Find where the given text appears and provide that cell's center as [X, Y] coordinate. 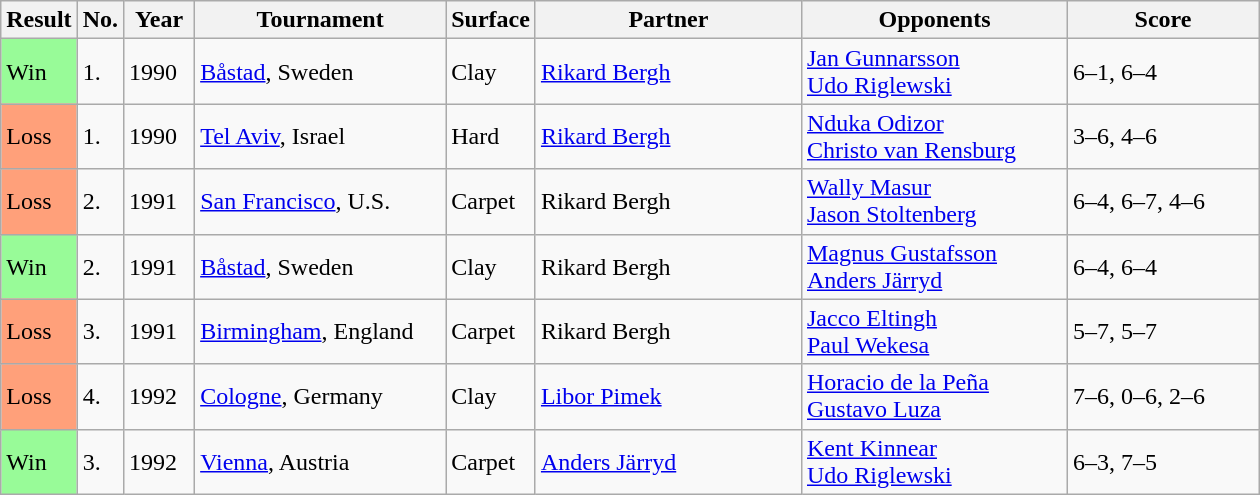
Jacco Eltingh Paul Wekesa [934, 332]
Score [1164, 20]
Nduka Odizor Christo van Rensburg [934, 136]
6–4, 6–4 [1164, 266]
6–1, 6–4 [1164, 72]
Result [39, 20]
Libor Pimek [668, 396]
Birmingham, England [320, 332]
6–4, 6–7, 4–6 [1164, 202]
Anders Järryd [668, 462]
Wally Masur Jason Stoltenberg [934, 202]
Hard [491, 136]
6–3, 7–5 [1164, 462]
Jan Gunnarsson Udo Riglewski [934, 72]
5–7, 5–7 [1164, 332]
Vienna, Austria [320, 462]
Partner [668, 20]
Tournament [320, 20]
Magnus Gustafsson Anders Järryd [934, 266]
Opponents [934, 20]
Horacio de la Peña Gustavo Luza [934, 396]
No. [100, 20]
Year [160, 20]
Cologne, Germany [320, 396]
Surface [491, 20]
7–6, 0–6, 2–6 [1164, 396]
Kent Kinnear Udo Riglewski [934, 462]
San Francisco, U.S. [320, 202]
3–6, 4–6 [1164, 136]
Tel Aviv, Israel [320, 136]
4. [100, 396]
